For the text-containing cell, return its midpoint in [x, y] coordinate format. 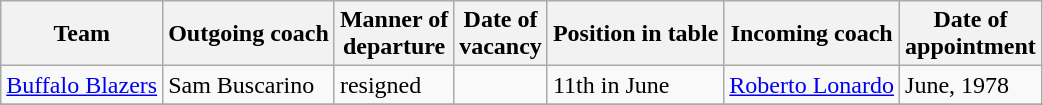
Roberto Lonardo [812, 85]
Date of appointment [971, 34]
Position in table [635, 34]
Team [82, 34]
resigned [394, 85]
Date of vacancy [501, 34]
Buffalo Blazers [82, 85]
June, 1978 [971, 85]
Incoming coach [812, 34]
11th in June [635, 85]
Sam Buscarino [249, 85]
Outgoing coach [249, 34]
Manner of departure [394, 34]
